Identify which cell holds the provided text, then report its (x, y) central coordinate. 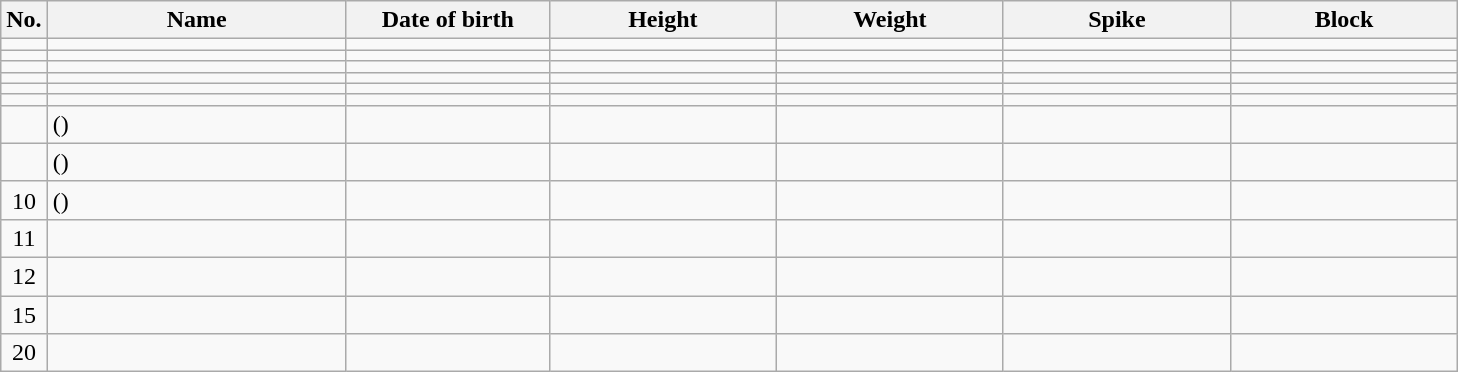
No. (24, 20)
10 (24, 200)
Block (1344, 20)
Date of birth (448, 20)
20 (24, 353)
Height (662, 20)
Weight (890, 20)
11 (24, 238)
12 (24, 276)
15 (24, 315)
Name (196, 20)
Spike (1116, 20)
